Return the (X, Y) coordinate for the center point of the cell that contains the specified text.  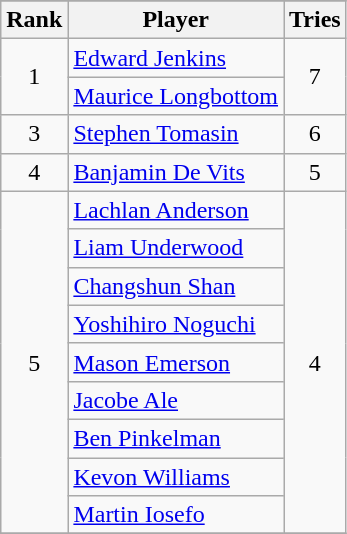
Kevon Williams (176, 477)
Stephen Tomasin (176, 134)
6 (316, 134)
Mason Emerson (176, 362)
1 (34, 77)
Tries (316, 20)
Maurice Longbottom (176, 96)
Lachlan Anderson (176, 210)
Jacobe Ale (176, 400)
Banjamin De Vits (176, 172)
Changshun Shan (176, 286)
Liam Underwood (176, 248)
3 (34, 134)
Martin Iosefo (176, 515)
Yoshihiro Noguchi (176, 324)
7 (316, 77)
Rank (34, 20)
Player (176, 20)
Ben Pinkelman (176, 438)
Edward Jenkins (176, 58)
